Provide the [x, y] coordinate of the cell's center where the given text is located.  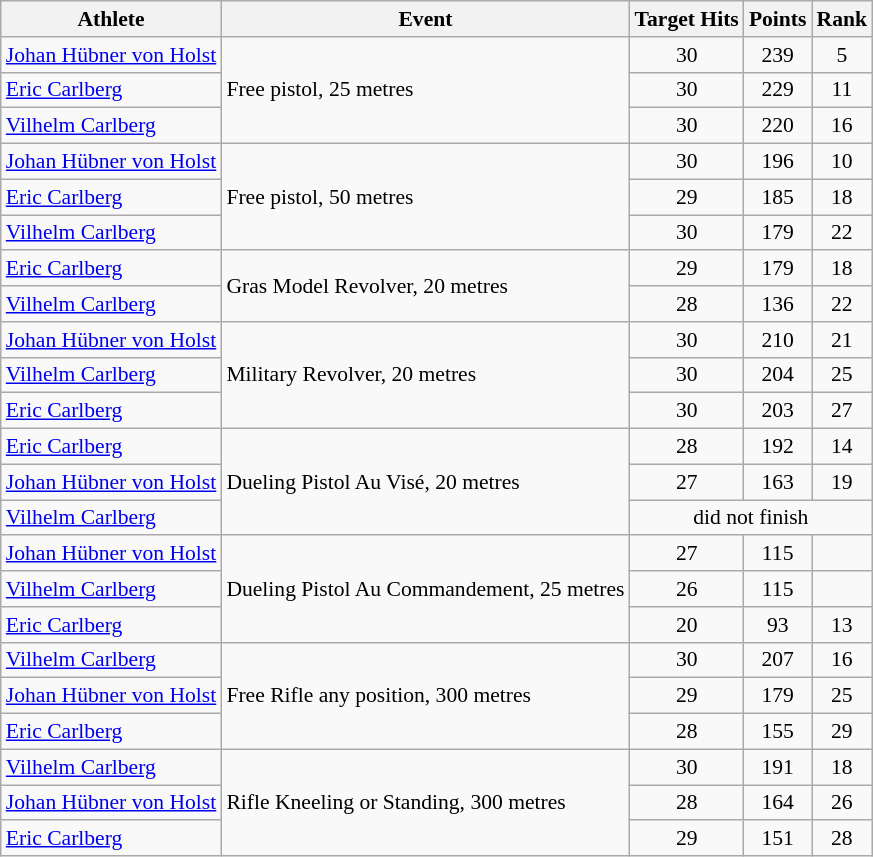
Rifle Kneeling or Standing, 300 metres [425, 802]
93 [778, 625]
14 [842, 447]
151 [778, 839]
Target Hits [687, 19]
203 [778, 411]
163 [778, 482]
239 [778, 55]
229 [778, 90]
Event [425, 19]
204 [778, 375]
164 [778, 803]
191 [778, 767]
207 [778, 660]
21 [842, 340]
155 [778, 732]
Free pistol, 50 metres [425, 198]
192 [778, 447]
Military Revolver, 20 metres [425, 376]
Gras Model Revolver, 20 metres [425, 286]
10 [842, 162]
136 [778, 304]
20 [687, 625]
Athlete [112, 19]
Points [778, 19]
Rank [842, 19]
13 [842, 625]
220 [778, 126]
Dueling Pistol Au Visé, 20 metres [425, 482]
185 [778, 197]
Dueling Pistol Au Commandement, 25 metres [425, 590]
5 [842, 55]
196 [778, 162]
Free pistol, 25 metres [425, 90]
210 [778, 340]
Free Rifle any position, 300 metres [425, 696]
19 [842, 482]
11 [842, 90]
did not finish [752, 518]
